Pinpoint the cell where the given text exists, returning its (x, y) midpoint coordinate. 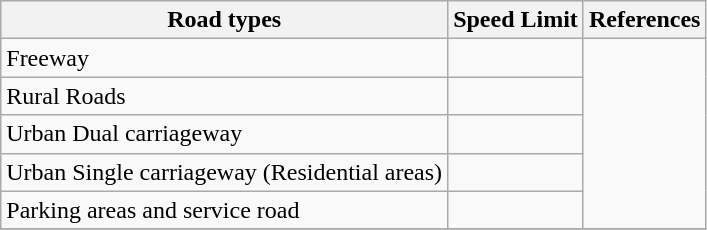
Parking areas and service road (224, 210)
Freeway (224, 58)
References (644, 20)
Rural Roads (224, 96)
Urban Single carriageway (Residential areas) (224, 172)
Urban Dual carriageway (224, 134)
Speed Limit (516, 20)
Road types (224, 20)
